Find where the given text appears and provide that cell's center as [X, Y] coordinate. 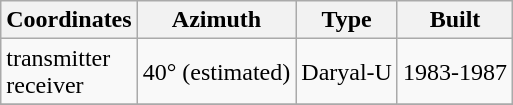
Type [347, 20]
Azimuth [216, 20]
40° (estimated) [216, 72]
transmitter receiver [69, 72]
Daryal-U [347, 72]
Built [454, 20]
Coordinates [69, 20]
1983-1987 [454, 72]
